For the text-containing cell, return its midpoint in (X, Y) coordinate format. 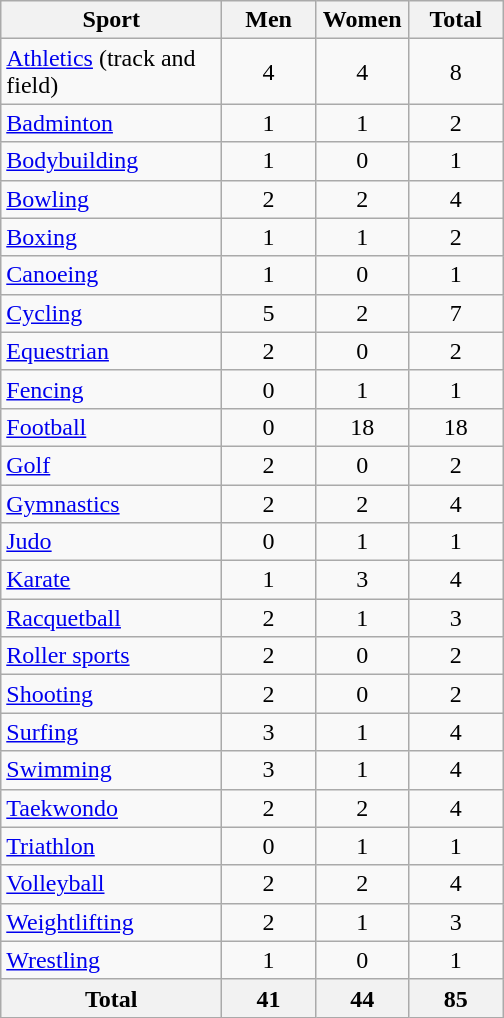
41 (269, 998)
7 (456, 313)
Judo (112, 542)
85 (456, 998)
Volleyball (112, 884)
Shooting (112, 694)
Women (362, 20)
Sport (112, 20)
Gymnastics (112, 503)
44 (362, 998)
Triathlon (112, 846)
Surfing (112, 732)
Racquetball (112, 618)
Golf (112, 465)
5 (269, 313)
Swimming (112, 770)
Athletics (track and field) (112, 72)
8 (456, 72)
Fencing (112, 389)
Weightlifting (112, 922)
Boxing (112, 237)
Bowling (112, 199)
Badminton (112, 123)
Karate (112, 580)
Cycling (112, 313)
Men (269, 20)
Football (112, 427)
Roller sports (112, 656)
Taekwondo (112, 808)
Wrestling (112, 960)
Equestrian (112, 351)
Bodybuilding (112, 161)
Canoeing (112, 275)
